Provide the (x, y) coordinate of the cell's center where the given text is located.  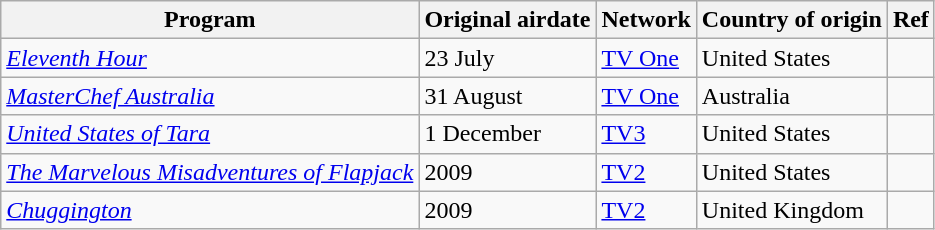
United States of Tara (210, 134)
Program (210, 20)
Ref (910, 20)
23 July (508, 58)
Chuggington (210, 210)
Eleventh Hour (210, 58)
United Kingdom (792, 210)
Network (646, 20)
Country of origin (792, 20)
MasterChef Australia (210, 96)
31 August (508, 96)
Australia (792, 96)
1 December (508, 134)
The Marvelous Misadventures of Flapjack (210, 172)
Original airdate (508, 20)
TV3 (646, 134)
